Locate the cell with the specified text and output its [X, Y] center coordinate. 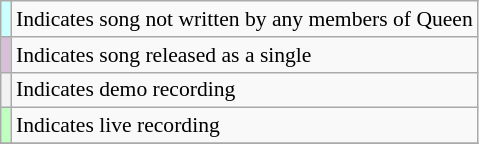
Indicates song released as a single [244, 55]
Indicates demo recording [244, 90]
Indicates song not written by any members of Queen [244, 19]
Indicates live recording [244, 126]
